Pinpoint the cell where the given text exists, returning its (x, y) midpoint coordinate. 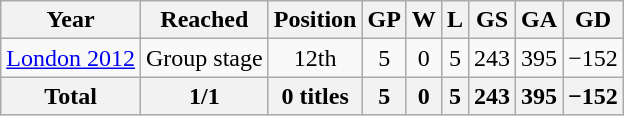
London 2012 (71, 58)
Group stage (204, 58)
L (454, 20)
Total (71, 96)
Position (315, 20)
GP (384, 20)
1/1 (204, 96)
0 titles (315, 96)
Reached (204, 20)
12th (315, 58)
GS (492, 20)
GA (540, 20)
Year (71, 20)
GD (594, 20)
W (424, 20)
